From the cell containing the given text, extract its center point as (X, Y) coordinate. 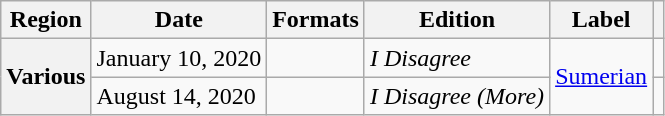
I Disagree (More) (456, 96)
August 14, 2020 (179, 96)
January 10, 2020 (179, 58)
Label (602, 20)
Various (46, 77)
Sumerian (602, 77)
Region (46, 20)
Edition (456, 20)
Formats (316, 20)
I Disagree (456, 58)
Date (179, 20)
